Capture the cell that displays the provided text and extract its (X, Y) central coordinate. 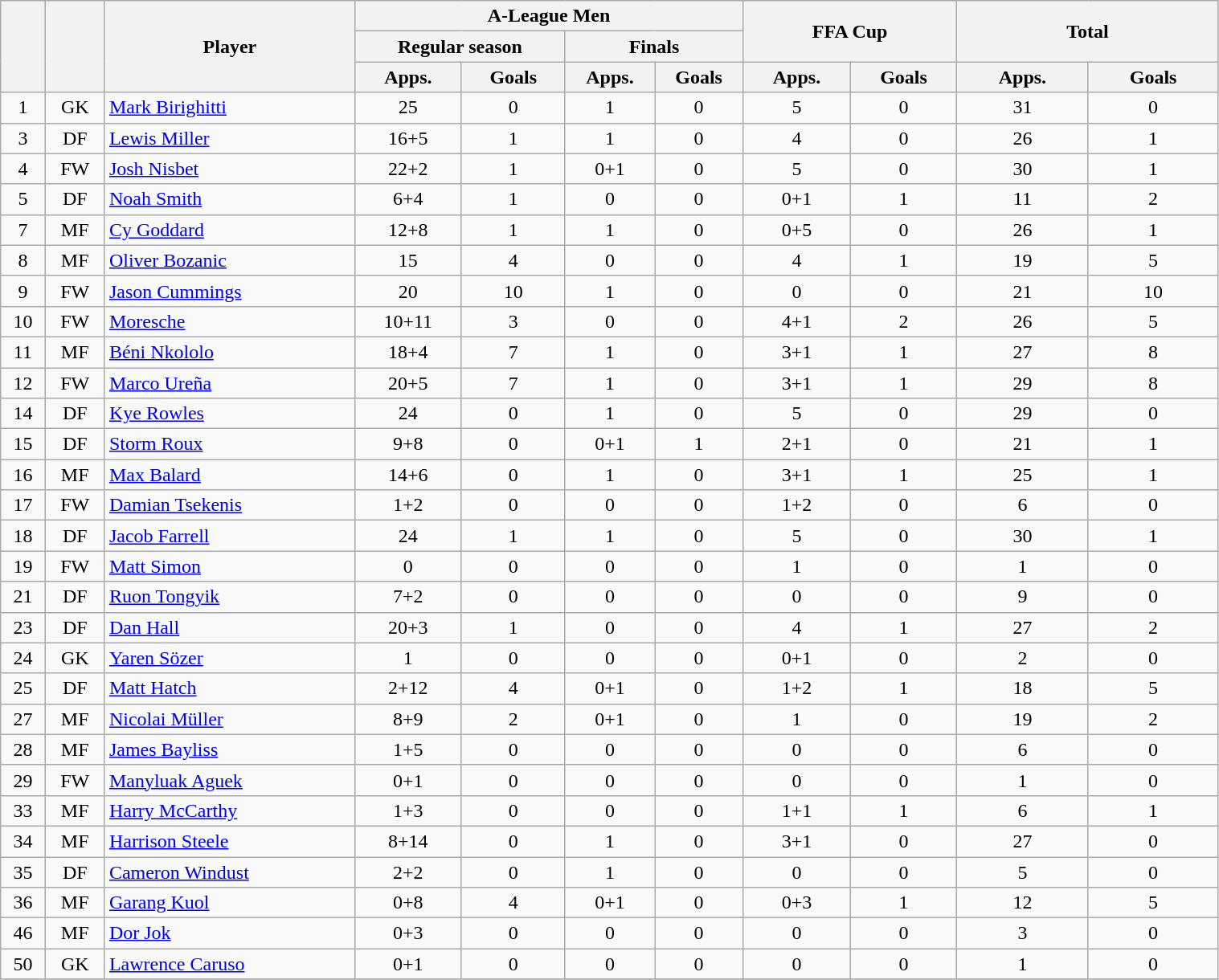
46 (22, 933)
Garang Kuol (230, 903)
Harrison Steele (230, 841)
2+1 (797, 444)
1+3 (408, 811)
Kye Rowles (230, 414)
8+14 (408, 841)
18+4 (408, 352)
16 (22, 475)
Cy Goddard (230, 230)
Manyluak Aguek (230, 780)
Harry McCarthy (230, 811)
17 (22, 505)
34 (22, 841)
23 (22, 627)
6+4 (408, 199)
9+8 (408, 444)
Oliver Bozanic (230, 260)
2+12 (408, 688)
8+9 (408, 719)
0+5 (797, 230)
Marco Ureña (230, 383)
Noah Smith (230, 199)
Ruon Tongyik (230, 597)
31 (1022, 108)
Jacob Farrell (230, 536)
Josh Nisbet (230, 169)
2+2 (408, 872)
Mark Birighitti (230, 108)
10+11 (408, 321)
Player (230, 47)
35 (22, 872)
Jason Cummings (230, 291)
7+2 (408, 597)
Béni Nkololo (230, 352)
36 (22, 903)
Moresche (230, 321)
33 (22, 811)
20 (408, 291)
22+2 (408, 169)
14+6 (408, 475)
Nicolai Müller (230, 719)
James Bayliss (230, 749)
Cameron Windust (230, 872)
Total (1088, 31)
Regular season (460, 47)
14 (22, 414)
Damian Tsekenis (230, 505)
20+5 (408, 383)
Lawrence Caruso (230, 964)
Matt Simon (230, 566)
12+8 (408, 230)
Yaren Sözer (230, 658)
Matt Hatch (230, 688)
Finals (654, 47)
Dan Hall (230, 627)
1+1 (797, 811)
Dor Jok (230, 933)
Storm Roux (230, 444)
50 (22, 964)
16+5 (408, 138)
A-League Men (548, 16)
Max Balard (230, 475)
0+8 (408, 903)
Lewis Miller (230, 138)
4+1 (797, 321)
1+5 (408, 749)
28 (22, 749)
FFA Cup (850, 31)
20+3 (408, 627)
